Determine the (X, Y) coordinate at the center of the cell enclosing the given text.  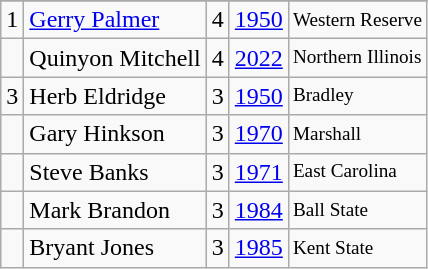
Gary Hinkson (115, 134)
1985 (258, 248)
1970 (258, 134)
1984 (258, 210)
Northern Illinois (357, 58)
Steve Banks (115, 172)
Gerry Palmer (115, 20)
1 (12, 20)
Marshall (357, 134)
Bryant Jones (115, 248)
Bradley (357, 96)
East Carolina (357, 172)
1971 (258, 172)
Western Reserve (357, 20)
2022 (258, 58)
Quinyon Mitchell (115, 58)
Kent State (357, 248)
Mark Brandon (115, 210)
Herb Eldridge (115, 96)
Ball State (357, 210)
